Scan for the cell matching the given text and deliver its [X, Y] coordinate at center. 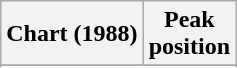
Chart (1988) [72, 34]
Peakposition [189, 34]
